Scan for the cell matching the given text and deliver its (X, Y) coordinate at center. 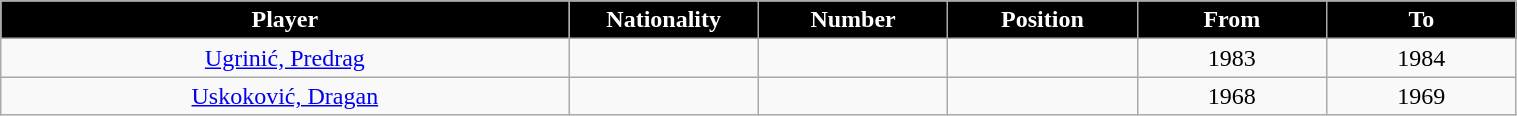
Number (852, 20)
1984 (1422, 58)
To (1422, 20)
Ugrinić, Predrag (285, 58)
Uskoković, Dragan (285, 96)
Player (285, 20)
1983 (1232, 58)
Position (1042, 20)
1968 (1232, 96)
From (1232, 20)
Nationality (664, 20)
1969 (1422, 96)
